Return the [x, y] coordinate for the center point of the cell that contains the specified text.  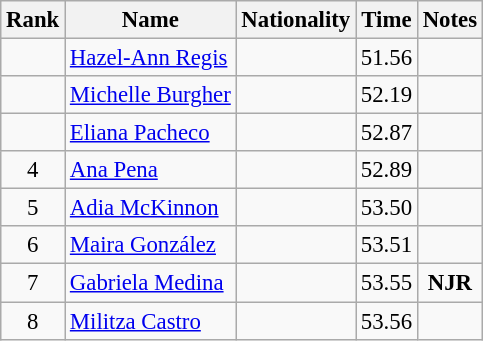
52.87 [387, 133]
51.56 [387, 58]
Adia McKinnon [151, 208]
Militza Castro [151, 321]
53.56 [387, 321]
4 [33, 170]
53.55 [387, 283]
Gabriela Medina [151, 283]
Name [151, 20]
Michelle Burgher [151, 95]
5 [33, 208]
Maira González [151, 245]
6 [33, 245]
53.51 [387, 245]
52.19 [387, 95]
53.50 [387, 208]
Nationality [296, 20]
Hazel-Ann Regis [151, 58]
Ana Pena [151, 170]
Notes [450, 20]
7 [33, 283]
52.89 [387, 170]
Time [387, 20]
NJR [450, 283]
Rank [33, 20]
Eliana Pacheco [151, 133]
8 [33, 321]
